Search for the cell housing the specified text and yield its (X, Y) center coordinate. 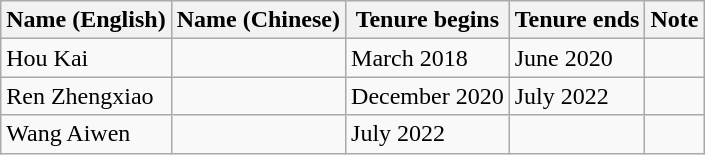
June 2020 (577, 58)
Wang Aiwen (86, 134)
Hou Kai (86, 58)
Note (674, 20)
Tenure ends (577, 20)
Tenure begins (428, 20)
December 2020 (428, 96)
Name (English) (86, 20)
March 2018 (428, 58)
Name (Chinese) (258, 20)
Ren Zhengxiao (86, 96)
